Identify which cell holds the provided text, then report its (x, y) central coordinate. 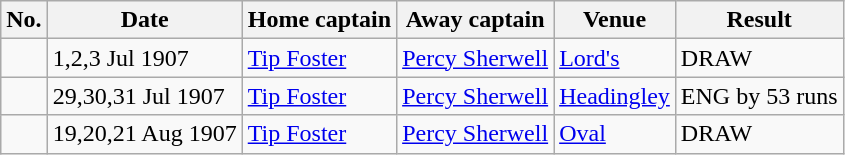
19,20,21 Aug 1907 (144, 134)
Venue (615, 20)
Headingley (615, 96)
No. (24, 20)
1,2,3 Jul 1907 (144, 58)
Date (144, 20)
Home captain (319, 20)
Away captain (476, 20)
Lord's (615, 58)
Oval (615, 134)
ENG by 53 runs (759, 96)
Result (759, 20)
29,30,31 Jul 1907 (144, 96)
